Determine the (x, y) coordinate at the center of the cell enclosing the given text.  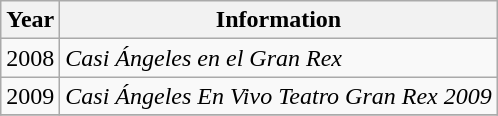
Information (278, 20)
Casi Ángeles En Vivo Teatro Gran Rex 2009 (278, 96)
Year (30, 20)
Casi Ángeles en el Gran Rex (278, 58)
2008 (30, 58)
2009 (30, 96)
